Return the (X, Y) coordinate for the center point of the cell that contains the specified text.  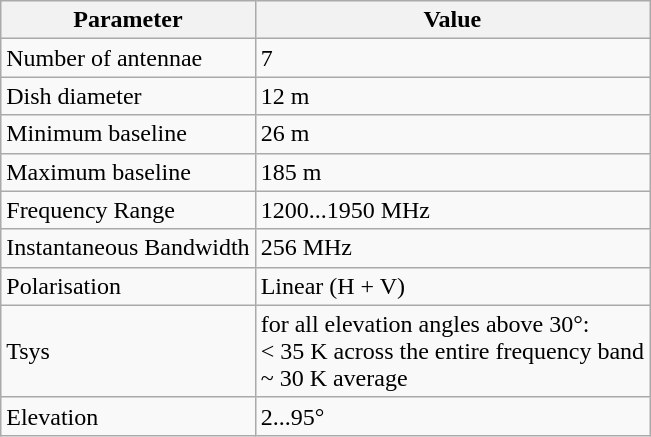
7 (452, 58)
Dish diameter (128, 96)
26 m (452, 134)
Value (452, 20)
Parameter (128, 20)
Minimum baseline (128, 134)
256 MHz (452, 248)
1200...1950 MHz (452, 210)
Polarisation (128, 286)
Instantaneous Bandwidth (128, 248)
185 m (452, 172)
Maximum baseline (128, 172)
Linear (H + V) (452, 286)
2...95° (452, 416)
Tsys (128, 351)
for all elevation angles above 30°:< 35 K across the entire frequency band~ 30 K average (452, 351)
Frequency Range (128, 210)
12 m (452, 96)
Number of antennae (128, 58)
Elevation (128, 416)
